Extract the (x, y) coordinate from the center of the cell holding the provided text.  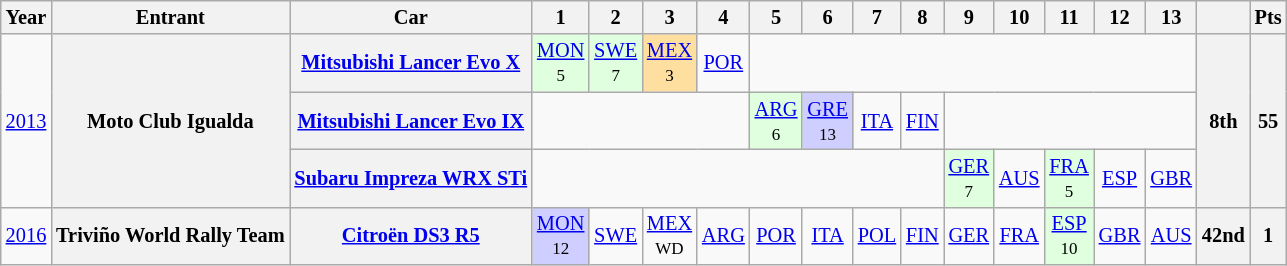
POL (877, 236)
13 (1171, 17)
ESP (1120, 178)
11 (1068, 17)
FRA (1019, 236)
Triviño World Rally Team (170, 236)
7 (877, 17)
Citroën DS3 R5 (412, 236)
Pts (1268, 17)
Car (412, 17)
GER (969, 236)
SWE7 (616, 63)
6 (827, 17)
5 (776, 17)
2016 (26, 236)
ARG (724, 236)
3 (670, 17)
ARG6 (776, 121)
8 (922, 17)
8th (1224, 120)
MEX3 (670, 63)
Entrant (170, 17)
2 (616, 17)
10 (1019, 17)
42nd (1224, 236)
Mitsubishi Lancer Evo X (412, 63)
FRA5 (1068, 178)
Subaru Impreza WRX STi (412, 178)
MON5 (560, 63)
2013 (26, 120)
ESP10 (1068, 236)
55 (1268, 120)
Moto Club Igualda (170, 120)
4 (724, 17)
GRE13 (827, 121)
12 (1120, 17)
GER7 (969, 178)
Year (26, 17)
Mitsubishi Lancer Evo IX (412, 121)
MEXWD (670, 236)
9 (969, 17)
SWE (616, 236)
MON12 (560, 236)
